Return the [X, Y] coordinate for the center point of the cell that contains the specified text.  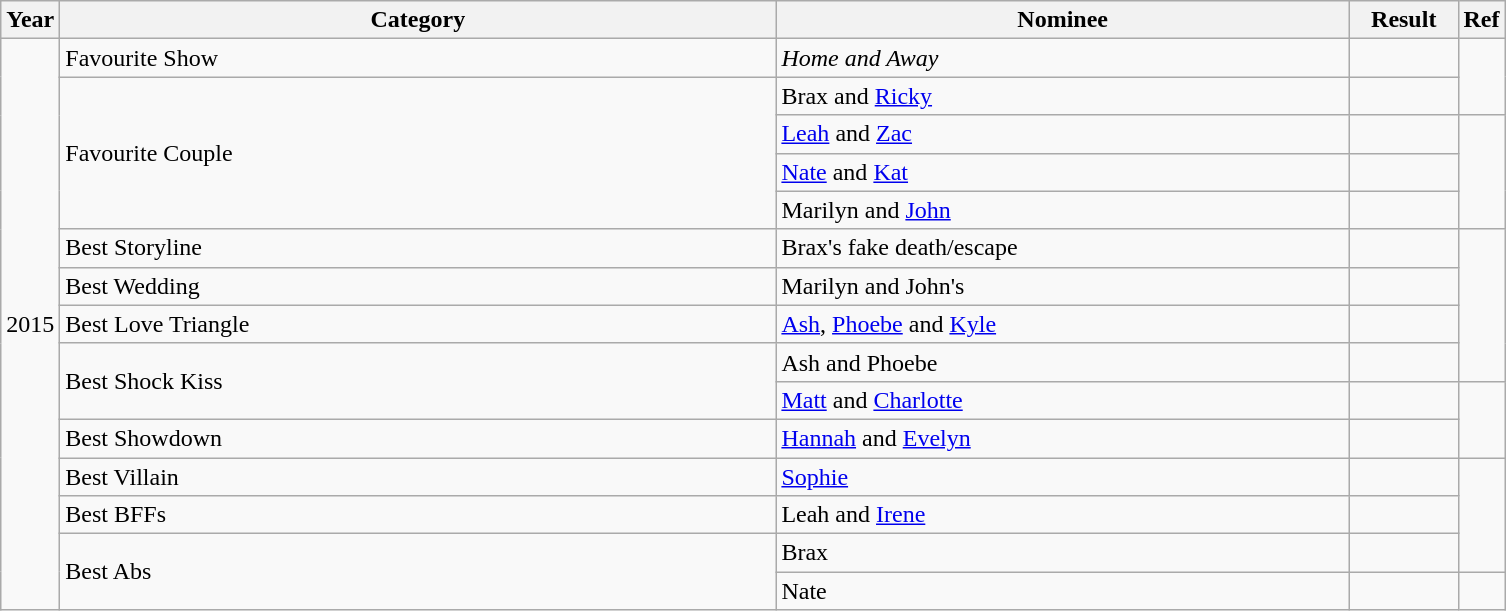
Year [30, 20]
Hannah and Evelyn [1063, 438]
Best Showdown [418, 438]
Nate [1063, 591]
Best Storyline [418, 248]
Sophie [1063, 477]
Brax's fake death/escape [1063, 248]
Ref [1482, 20]
Best Love Triangle [418, 324]
Matt and Charlotte [1063, 400]
Favourite Show [418, 58]
Brax [1063, 553]
Marilyn and John [1063, 210]
Category [418, 20]
2015 [30, 324]
Best BFFs [418, 515]
Ash and Phoebe [1063, 362]
Result [1404, 20]
Brax and Ricky [1063, 96]
Nate and Kat [1063, 172]
Leah and Zac [1063, 134]
Home and Away [1063, 58]
Best Shock Kiss [418, 381]
Favourite Couple [418, 153]
Best Abs [418, 572]
Nominee [1063, 20]
Ash, Phoebe and Kyle [1063, 324]
Best Wedding [418, 286]
Leah and Irene [1063, 515]
Best Villain [418, 477]
Marilyn and John's [1063, 286]
